Detect which cell encompasses the target text, then output its [X, Y] center coordinate. 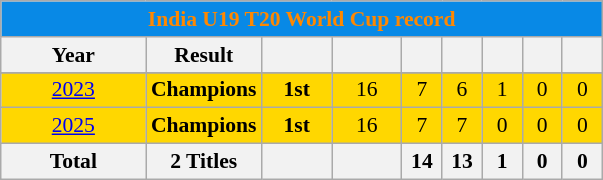
2025 [74, 126]
2 Titles [204, 162]
6 [462, 90]
Result [204, 55]
14 [422, 162]
2023 [74, 90]
13 [462, 162]
Year [74, 55]
Total [74, 162]
India U19 T20 World Cup record [302, 19]
